Detect which cell encompasses the target text, then output its (X, Y) center coordinate. 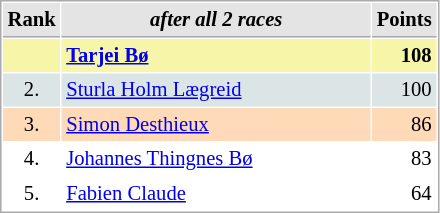
108 (404, 56)
100 (404, 90)
2. (32, 90)
Points (404, 20)
64 (404, 194)
Fabien Claude (216, 194)
86 (404, 124)
4. (32, 158)
3. (32, 124)
Rank (32, 20)
Johannes Thingnes Bø (216, 158)
Simon Desthieux (216, 124)
5. (32, 194)
Sturla Holm Lægreid (216, 90)
after all 2 races (216, 20)
Tarjei Bø (216, 56)
83 (404, 158)
